Scan for the cell matching the given text and deliver its [X, Y] coordinate at center. 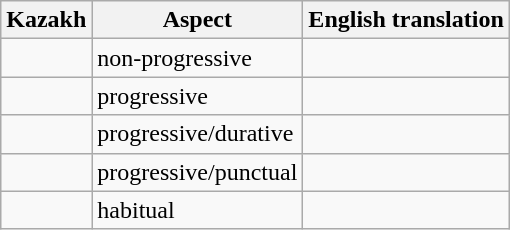
progressive/durative [198, 134]
Aspect [198, 20]
English translation [406, 20]
progressive/punctual [198, 172]
non-progressive [198, 58]
habitual [198, 210]
Kazakh [46, 20]
progressive [198, 96]
